Locate the cell with the specified text and output its (X, Y) center coordinate. 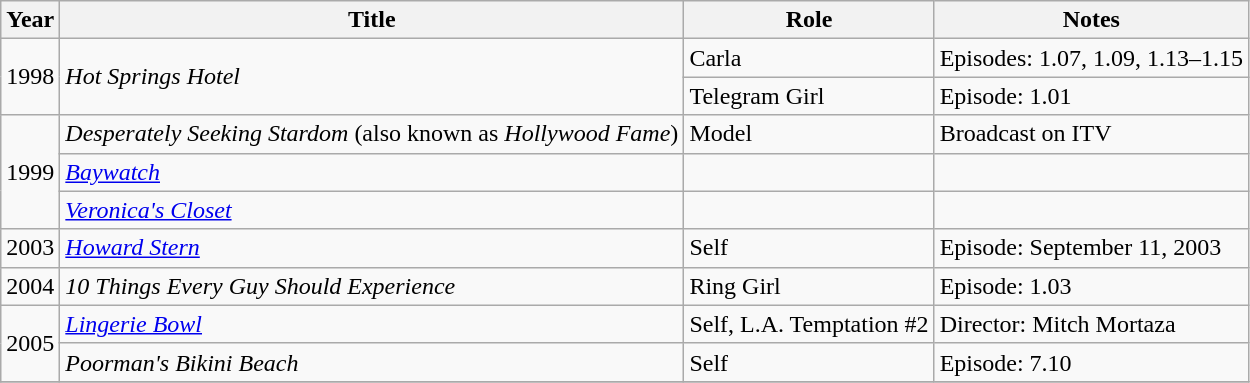
Self, L.A. Temptation #2 (809, 324)
Telegram Girl (809, 96)
2005 (30, 343)
Desperately Seeking Stardom (also known as Hollywood Fame) (372, 134)
2003 (30, 248)
Episode: September 11, 2003 (1091, 248)
Episode: 1.01 (1091, 96)
Veronica's Closet (372, 210)
Howard Stern (372, 248)
Lingerie Bowl (372, 324)
Title (372, 20)
Model (809, 134)
Baywatch (372, 172)
10 Things Every Guy Should Experience (372, 286)
Carla (809, 58)
Episode: 7.10 (1091, 362)
Ring Girl (809, 286)
Year (30, 20)
1998 (30, 77)
Role (809, 20)
Notes (1091, 20)
Episode: 1.03 (1091, 286)
1999 (30, 172)
Episodes: 1.07, 1.09, 1.13–1.15 (1091, 58)
Director: Mitch Mortaza (1091, 324)
Hot Springs Hotel (372, 77)
Poorman's Bikini Beach (372, 362)
Broadcast on ITV (1091, 134)
2004 (30, 286)
